Search for the cell housing the specified text and yield its [x, y] center coordinate. 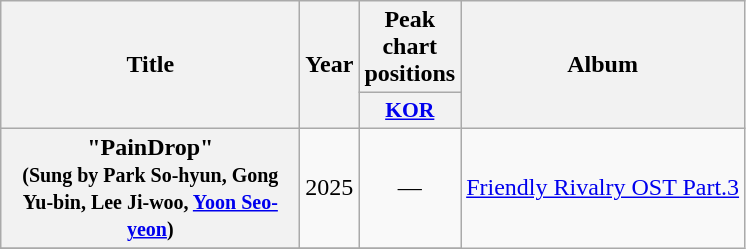
— [410, 188]
Title [150, 65]
2025 [330, 188]
Friendly Rivalry OST Part.3 [603, 188]
KOR [410, 111]
Year [330, 65]
Album [603, 65]
"PainDrop"(Sung by Park So-hyun, Gong Yu-bin, Lee Ji-woo, Yoon Seo-yeon) [150, 188]
Peak chart positions [410, 47]
